Capture the cell that displays the provided text and extract its (x, y) central coordinate. 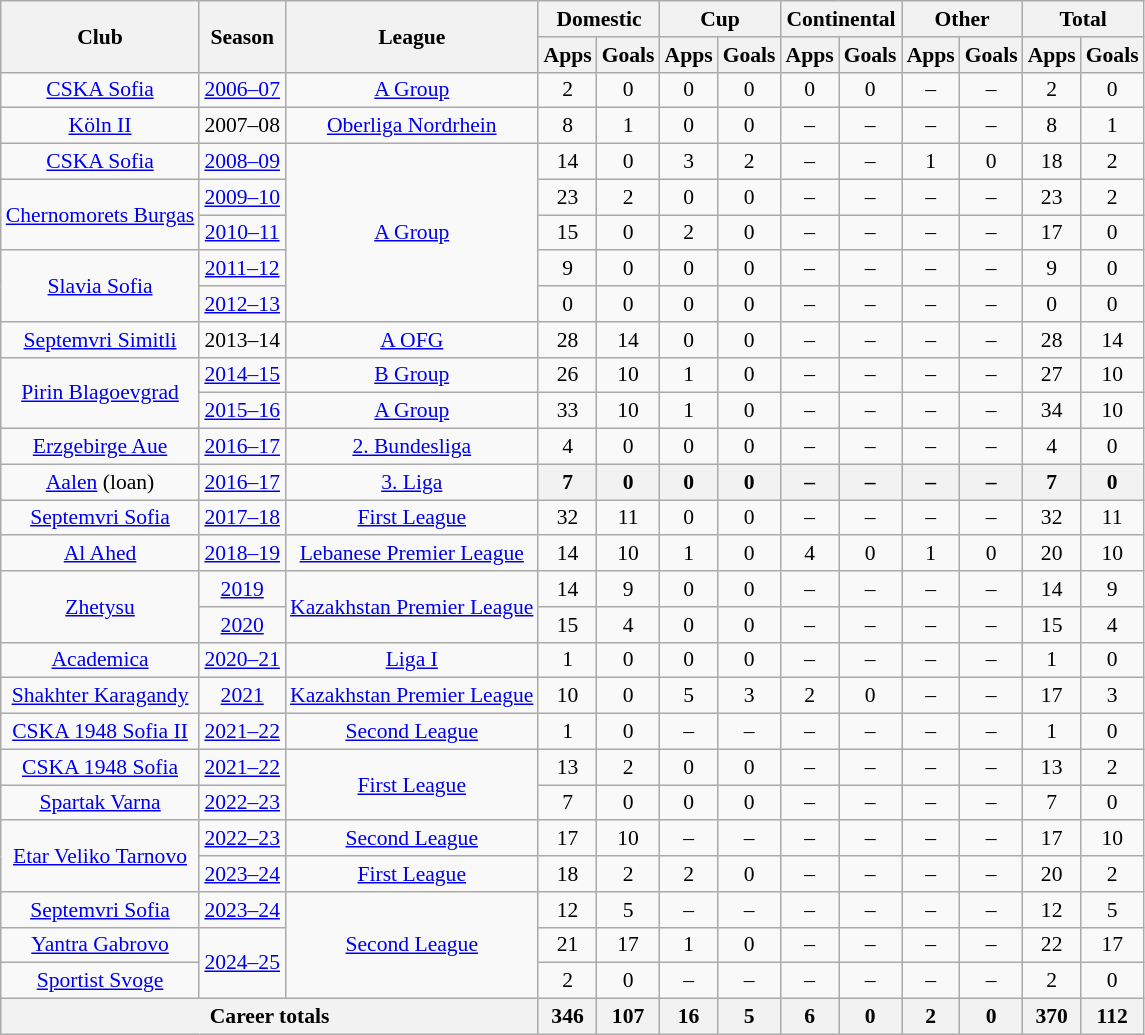
2018–19 (242, 554)
Etar Veliko Tarnovo (100, 856)
Shakhter Karagandy (100, 696)
2020–21 (242, 660)
Total (1084, 19)
Other (962, 19)
2009–10 (242, 197)
Lebanese Premier League (412, 554)
Spartak Varna (100, 803)
2012–13 (242, 304)
2008–09 (242, 162)
B Group (412, 375)
16 (689, 1017)
Erzgebirge Aue (100, 447)
Career totals (270, 1017)
21 (567, 945)
2020 (242, 625)
6 (810, 1017)
22 (1052, 945)
Pirin Blagoevgrad (100, 392)
Al Ahed (100, 554)
2007–08 (242, 126)
CSKA 1948 Sofia (100, 767)
27 (1052, 375)
Yantra Gabrovo (100, 945)
Oberliga Nordrhein (412, 126)
2017–18 (242, 518)
34 (1052, 411)
Cup (720, 19)
CSKA 1948 Sofia II (100, 732)
Köln II (100, 126)
3. Liga (412, 482)
33 (567, 411)
2006–07 (242, 90)
2015–16 (242, 411)
2019 (242, 589)
2011–12 (242, 269)
A OFG (412, 340)
2013–14 (242, 340)
2010–11 (242, 233)
Zhetysu (100, 606)
2014–15 (242, 375)
Club (100, 36)
Septemvri Simitli (100, 340)
Academica (100, 660)
Slavia Sofia (100, 286)
Liga I (412, 660)
346 (567, 1017)
2024–25 (242, 962)
370 (1052, 1017)
2. Bundesliga (412, 447)
112 (1112, 1017)
Aalen (loan) (100, 482)
Chernomorets Burgas (100, 214)
107 (628, 1017)
Season (242, 36)
2021 (242, 696)
Sportist Svoge (100, 981)
League (412, 36)
Domestic (598, 19)
Continental (842, 19)
26 (567, 375)
